Output the (x, y) coordinate of the center of the cell containing the given text.  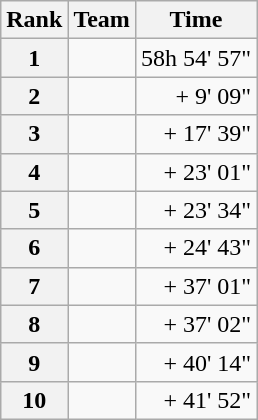
+ 9' 09" (196, 96)
+ 37' 01" (196, 286)
7 (34, 286)
6 (34, 248)
Rank (34, 20)
2 (34, 96)
58h 54' 57" (196, 58)
8 (34, 324)
3 (34, 134)
+ 23' 34" (196, 210)
Time (196, 20)
+ 23' 01" (196, 172)
+ 24' 43" (196, 248)
+ 37' 02" (196, 324)
5 (34, 210)
9 (34, 362)
+ 41' 52" (196, 400)
4 (34, 172)
1 (34, 58)
10 (34, 400)
+ 40' 14" (196, 362)
Team (102, 20)
+ 17' 39" (196, 134)
